Determine the [X, Y] coordinate at the center of the cell enclosing the given text.  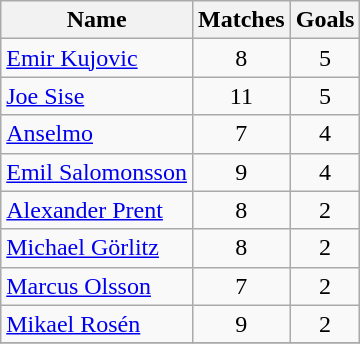
Matches [241, 20]
Emir Kujovic [97, 58]
Marcus Olsson [97, 286]
Mikael Rosén [97, 324]
Anselmo [97, 134]
Goals [325, 20]
Emil Salomonsson [97, 172]
Alexander Prent [97, 210]
Michael Görlitz [97, 248]
Joe Sise [97, 96]
11 [241, 96]
Name [97, 20]
